Scan for the cell matching the given text and deliver its [x, y] coordinate at center. 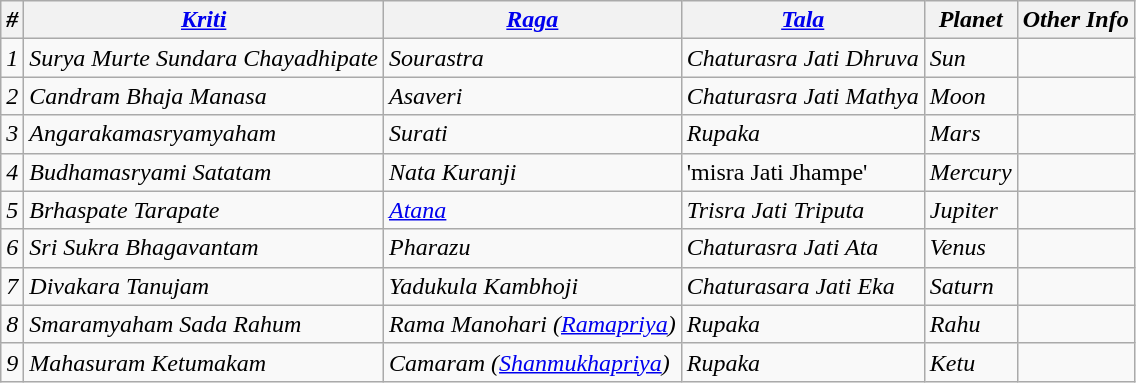
Surya Murte Sundara Chayadhipate [204, 58]
Planet [970, 20]
Brhaspate Tarapate [204, 210]
2 [12, 96]
Sun [970, 58]
Camaram (Shanmukhapriya) [533, 362]
Sri Sukra Bhagavantam [204, 248]
Surati [533, 134]
Mahasuram Ketumakam [204, 362]
Nata Kuranji [533, 172]
7 [12, 286]
Atana [533, 210]
Angarakamasryamyaham [204, 134]
Rama Manohari (Ramapriya) [533, 324]
1 [12, 58]
Chaturasra Jati Ata [802, 248]
Asaveri [533, 96]
Chaturasara Jati Eka [802, 286]
Yadukula Kambhoji [533, 286]
5 [12, 210]
Rahu [970, 324]
Sourastra [533, 58]
Jupiter [970, 210]
6 [12, 248]
# [12, 20]
9 [12, 362]
Tala [802, 20]
Chaturasra Jati Dhruva [802, 58]
'misra Jati Jhampe' [802, 172]
8 [12, 324]
Trisra Jati Triputa [802, 210]
Other Info [1076, 20]
3 [12, 134]
Moon [970, 96]
Candram Bhaja Manasa [204, 96]
Raga [533, 20]
Budhamasryami Satatam [204, 172]
Chaturasra Jati Mathya [802, 96]
Saturn [970, 286]
Kriti [204, 20]
Ketu [970, 362]
Pharazu [533, 248]
4 [12, 172]
Smaramyaham Sada Rahum [204, 324]
Venus [970, 248]
Mercury [970, 172]
Divakara Tanujam [204, 286]
Mars [970, 134]
